From the cell containing the given text, extract its center point as (X, Y) coordinate. 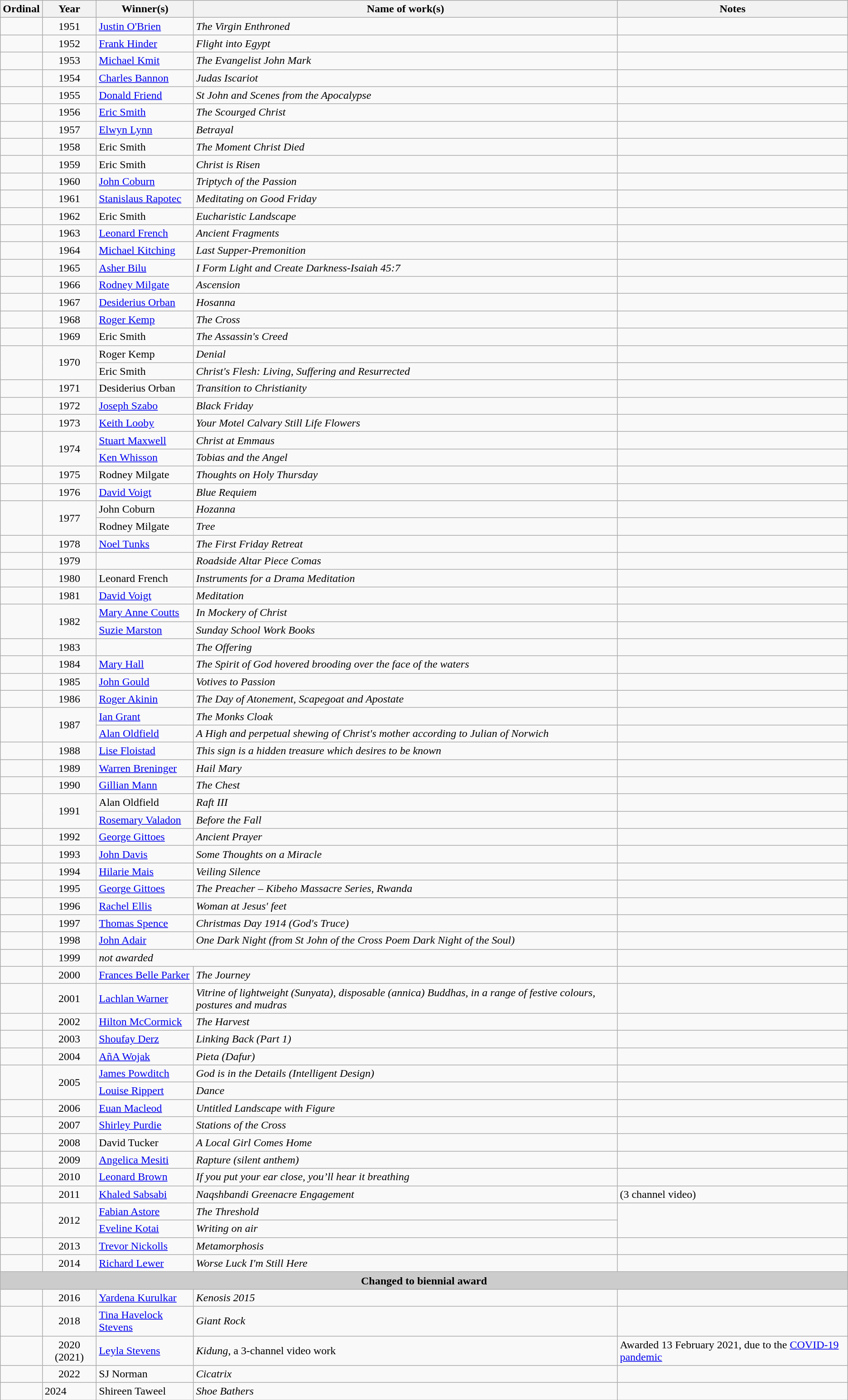
Justin O'Brien (145, 26)
1962 (69, 216)
Cicatrix (405, 1374)
Your Motel Calvary Still Life Flowers (405, 423)
1998 (69, 940)
1986 (69, 699)
Meditating on Good Friday (405, 199)
2010 (69, 1177)
Sunday School Work Books (405, 630)
Khaled Sabsabi (145, 1194)
1968 (69, 320)
Keith Looby (145, 423)
2000 (69, 975)
1963 (69, 233)
1985 (69, 682)
1959 (69, 164)
2001 (69, 998)
SJ Norman (145, 1374)
Ordinal (21, 9)
2014 (69, 1263)
Writing on air (405, 1229)
1956 (69, 112)
Leyla Stevens (145, 1351)
The Chest (405, 785)
Last Supper-Premonition (405, 251)
The Harvest (405, 1022)
The First Friday Retreat (405, 544)
St John and Scenes from the Apocalypse (405, 95)
Kenosis 2015 (405, 1298)
Frank Hinder (145, 44)
Raft III (405, 803)
Triptych of the Passion (405, 181)
2007 (69, 1125)
James Powditch (145, 1074)
Denial (405, 354)
1954 (69, 78)
1971 (69, 388)
2013 (69, 1246)
A High and perpetual shewing of Christ's mother according to Julian of Norwich (405, 733)
2005 (69, 1082)
Rapture (silent anthem) (405, 1160)
Woman at Jesus' feet (405, 906)
Warren Breninger (145, 768)
Blue Requiem (405, 492)
Stations of the Cross (405, 1125)
Joseph Szabo (145, 406)
John Gould (145, 682)
1989 (69, 768)
1993 (69, 854)
The Offering (405, 647)
Louise Rippert (145, 1091)
Lise Floistad (145, 751)
David Tucker (145, 1143)
Transition to Christianity (405, 388)
Stanislaus Rapotec (145, 199)
Michael Kmit (145, 61)
God is in the Details (Intelligent Design) (405, 1074)
The Preacher – Kibeho Massacre Series, Rwanda (405, 889)
1995 (69, 889)
Christ's Flesh: Living, Suffering and Resurrected (405, 371)
Winner(s) (145, 9)
Hosanna (405, 302)
The Spirit of God hovered brooding over the face of the waters (405, 664)
Thomas Spence (145, 923)
Mary Anne Coutts (145, 613)
Hilton McCormick (145, 1022)
Noel Tunks (145, 544)
Before the Fall (405, 820)
1975 (69, 475)
The Threshold (405, 1211)
Flight into Egypt (405, 44)
1984 (69, 664)
Christmas Day 1914 (God's Truce) (405, 923)
Black Friday (405, 406)
1967 (69, 302)
Hilarie Mais (145, 872)
Linking Back (Part 1) (405, 1039)
1979 (69, 561)
1957 (69, 130)
Votives to Passion (405, 682)
Changed to biennial award (424, 1280)
Ascension (405, 285)
Ancient Fragments (405, 233)
Ancient Prayer (405, 837)
1951 (69, 26)
1994 (69, 872)
2012 (69, 1220)
1981 (69, 596)
Trevor Nickolls (145, 1246)
A Local Girl Comes Home (405, 1143)
Angelica Mesiti (145, 1160)
1976 (69, 492)
Donald Friend (145, 95)
In Mockery of Christ (405, 613)
The Cross (405, 320)
1974 (69, 449)
John Davis (145, 854)
Lachlan Warner (145, 998)
1996 (69, 906)
Shirley Purdie (145, 1125)
Richard Lewer (145, 1263)
2004 (69, 1056)
Michael Kitching (145, 251)
1964 (69, 251)
Gillian Mann (145, 785)
2008 (69, 1143)
The Journey (405, 975)
Shireen Taweel (145, 1391)
2018 (69, 1321)
Tina Havelock Stevens (145, 1321)
1961 (69, 199)
1999 (69, 958)
2022 (69, 1374)
Name of work(s) (405, 9)
If you put your ear close, you’ll hear it breathing (405, 1177)
Euan Macleod (145, 1108)
1973 (69, 423)
1977 (69, 518)
Ken Whisson (145, 457)
1990 (69, 785)
Notes (732, 9)
Vitrine of lightweight (Sunyata), disposable (annica) Buddhas, in a range of festive colours, postures and mudras (405, 998)
2009 (69, 1160)
Tree (405, 527)
Some Thoughts on a Miracle (405, 854)
Christ is Risen (405, 164)
Instruments for a Drama Meditation (405, 578)
This sign is a hidden treasure which desires to be known (405, 751)
Tobias and the Angel (405, 457)
Betrayal (405, 130)
2006 (69, 1108)
Veiling Silence (405, 872)
Judas Iscariot (405, 78)
Frances Belle Parker (145, 975)
1978 (69, 544)
1987 (69, 725)
I Form Light and Create Darkness-Isaiah 45:7 (405, 268)
Ian Grant (145, 716)
2002 (69, 1022)
Mary Hall (145, 664)
Shoufay Derz (145, 1039)
1992 (69, 837)
The Moment Christ Died (405, 147)
Metamorphosis (405, 1246)
Dance (405, 1091)
Rosemary Valadon (145, 820)
The Assassin's Creed (405, 337)
Eucharistic Landscape (405, 216)
Asher Bilu (145, 268)
Stuart Maxwell (145, 440)
1972 (69, 406)
(3 channel video) (732, 1194)
1965 (69, 268)
Fabian Astore (145, 1211)
1988 (69, 751)
Suzie Marston (145, 630)
Awarded 13 February 2021, due to the COVID-19 pandemic (732, 1351)
2016 (69, 1298)
Christ at Emmaus (405, 440)
Worse Luck I'm Still Here (405, 1263)
Charles Bannon (145, 78)
Pieta (Dafur) (405, 1056)
The Monks Cloak (405, 716)
1991 (69, 811)
Roger Akinin (145, 699)
Year (69, 9)
2011 (69, 1194)
1966 (69, 285)
2024 (69, 1391)
1955 (69, 95)
Yardena Kurulkar (145, 1298)
One Dark Night (from St John of the Cross Poem Dark Night of the Soul) (405, 940)
The Day of Atonement, Scapegoat and Apostate (405, 699)
1983 (69, 647)
Giant Rock (405, 1321)
Naqshbandi Greenacre Engagement (405, 1194)
Elwyn Lynn (145, 130)
Thoughts on Holy Thursday (405, 475)
1980 (69, 578)
1958 (69, 147)
Kidung, a 3-channel video work (405, 1351)
Roadside Altar Piece Comas (405, 561)
2020 (2021) (69, 1351)
1953 (69, 61)
Rachel Ellis (145, 906)
1970 (69, 363)
2003 (69, 1039)
Eveline Kotai (145, 1229)
Shoe Bathers (405, 1391)
Meditation (405, 596)
John Adair (145, 940)
not awarded (357, 958)
1997 (69, 923)
1982 (69, 621)
The Evangelist John Mark (405, 61)
1952 (69, 44)
Untitled Landscape with Figure (405, 1108)
The Scourged Christ (405, 112)
1969 (69, 337)
1960 (69, 181)
The Virgin Enthroned (405, 26)
Hozanna (405, 509)
AñA Wojak (145, 1056)
Hail Mary (405, 768)
Leonard Brown (145, 1177)
